Capture the cell that displays the provided text and extract its (X, Y) central coordinate. 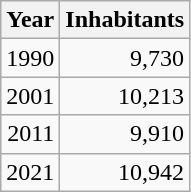
2001 (30, 96)
9,910 (125, 134)
9,730 (125, 58)
10,213 (125, 96)
10,942 (125, 172)
2011 (30, 134)
Year (30, 20)
Inhabitants (125, 20)
1990 (30, 58)
2021 (30, 172)
